For the text-containing cell, return its midpoint in [X, Y] coordinate format. 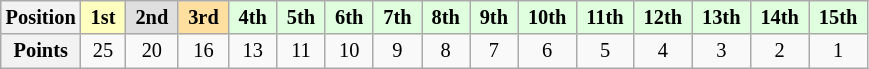
8 [446, 51]
8th [446, 17]
9 [397, 51]
20 [152, 51]
14th [779, 17]
10th [547, 17]
16 [203, 51]
9th [494, 17]
15th [838, 17]
3rd [203, 17]
12th [663, 17]
5 [604, 51]
Points [41, 51]
2nd [152, 17]
3 [721, 51]
7th [397, 17]
11 [301, 51]
11th [604, 17]
6 [547, 51]
25 [104, 51]
13 [253, 51]
1st [104, 17]
2 [779, 51]
7 [494, 51]
10 [349, 51]
Position [41, 17]
1 [838, 51]
5th [301, 17]
4 [663, 51]
6th [349, 17]
13th [721, 17]
4th [253, 17]
